For the text-containing cell, return its midpoint in [X, Y] coordinate format. 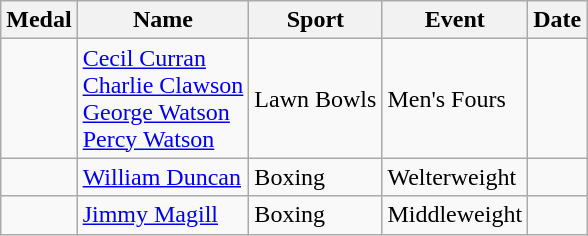
Welterweight [455, 177]
Date [558, 20]
Sport [316, 20]
Men's Fours [455, 98]
Jimmy Magill [163, 215]
William Duncan [163, 177]
Lawn Bowls [316, 98]
Cecil CurranCharlie ClawsonGeorge WatsonPercy Watson [163, 98]
Medal [39, 20]
Event [455, 20]
Middleweight [455, 215]
Name [163, 20]
